Detect which cell encompasses the target text, then output its [X, Y] center coordinate. 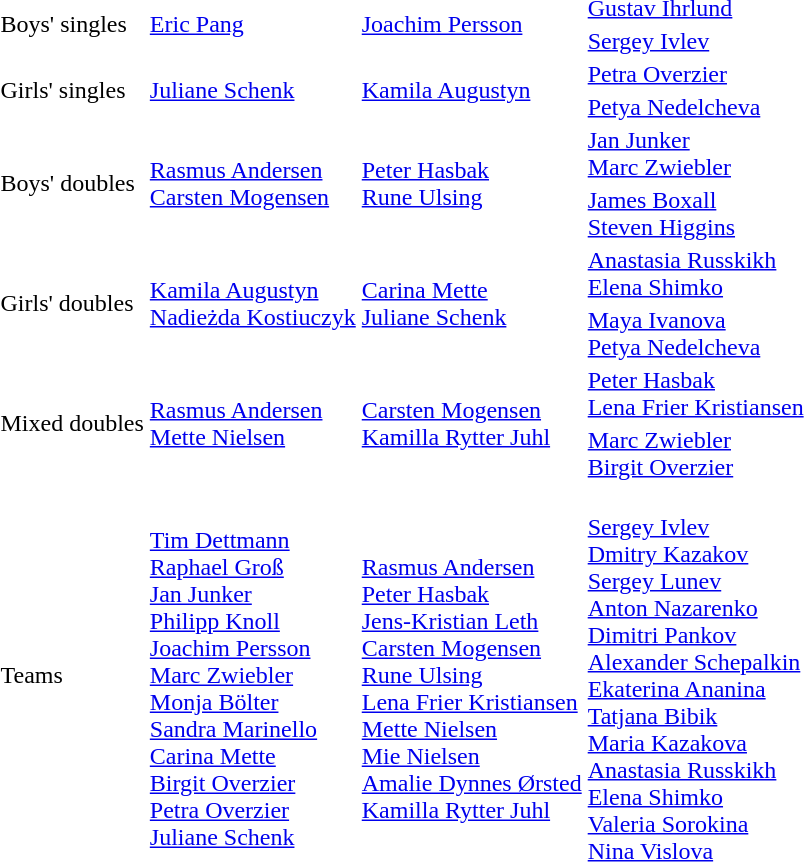
Kamila Augustyn [472, 90]
Carsten Mogensen Kamilla Rytter Juhl [472, 424]
Juliane Schenk [252, 90]
Rasmus Andersen Mette Nielsen [252, 424]
Rasmus Andersen Carsten Mogensen [252, 184]
Peter Hasbak Rune Ulsing [472, 184]
Carina Mette Juliane Schenk [472, 304]
Kamila Augustyn Nadieżda Kostiuczyk [252, 304]
